For the text-containing cell, return its midpoint in [x, y] coordinate format. 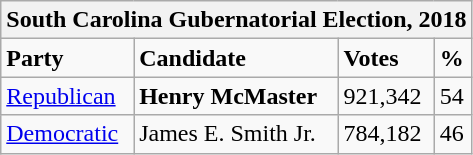
South Carolina Gubernatorial Election, 2018 [236, 20]
% [453, 58]
Party [68, 58]
Republican [68, 96]
784,182 [386, 134]
Democratic [68, 134]
54 [453, 96]
Candidate [236, 58]
Votes [386, 58]
921,342 [386, 96]
46 [453, 134]
James E. Smith Jr. [236, 134]
Henry McMaster [236, 96]
